Output the (X, Y) coordinate of the center of the cell containing the given text.  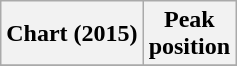
Peakposition (189, 34)
Chart (2015) (72, 34)
